Find where the given text appears and provide that cell's center as (x, y) coordinate. 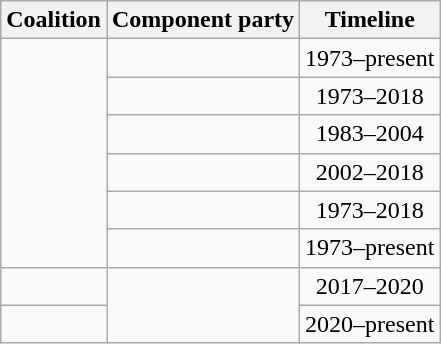
Timeline (370, 20)
Coalition (54, 20)
2017–2020 (370, 286)
Component party (202, 20)
1983–2004 (370, 134)
2020–present (370, 324)
2002–2018 (370, 172)
